Locate the cell with the specified text and output its [x, y] center coordinate. 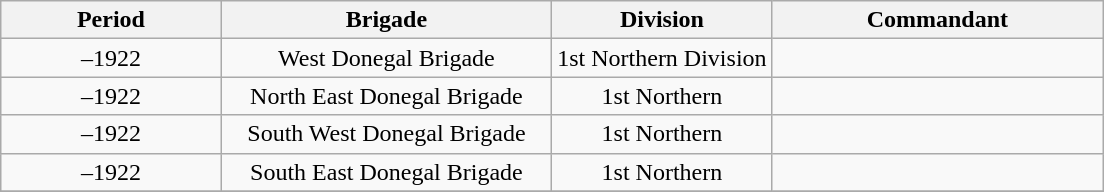
1st Northern Division [662, 58]
Commandant [938, 20]
West Donegal Brigade [386, 58]
South East Donegal Brigade [386, 172]
Division [662, 20]
Brigade [386, 20]
North East Donegal Brigade [386, 96]
Period [111, 20]
South West Donegal Brigade [386, 134]
